Determine the (X, Y) coordinate at the center of the cell enclosing the given text.  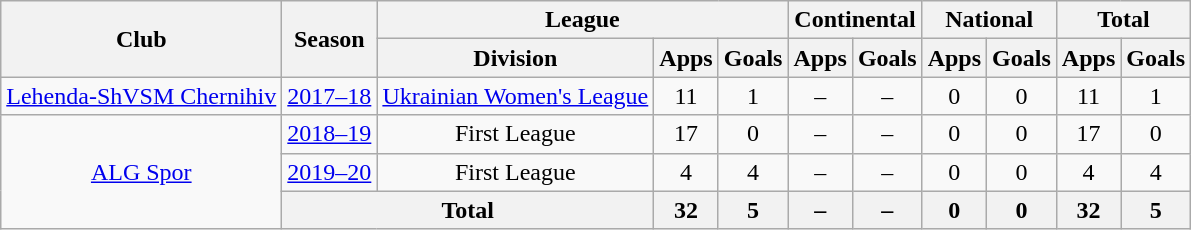
Continental (855, 20)
2018–19 (330, 134)
Division (516, 58)
2019–20 (330, 172)
League (582, 20)
Club (142, 39)
Ukrainian Women's League (516, 96)
ALG Spor (142, 172)
Lehenda-ShVSM Chernihiv (142, 96)
National (989, 20)
2017–18 (330, 96)
Season (330, 39)
